Identify which cell holds the provided text, then report its (X, Y) central coordinate. 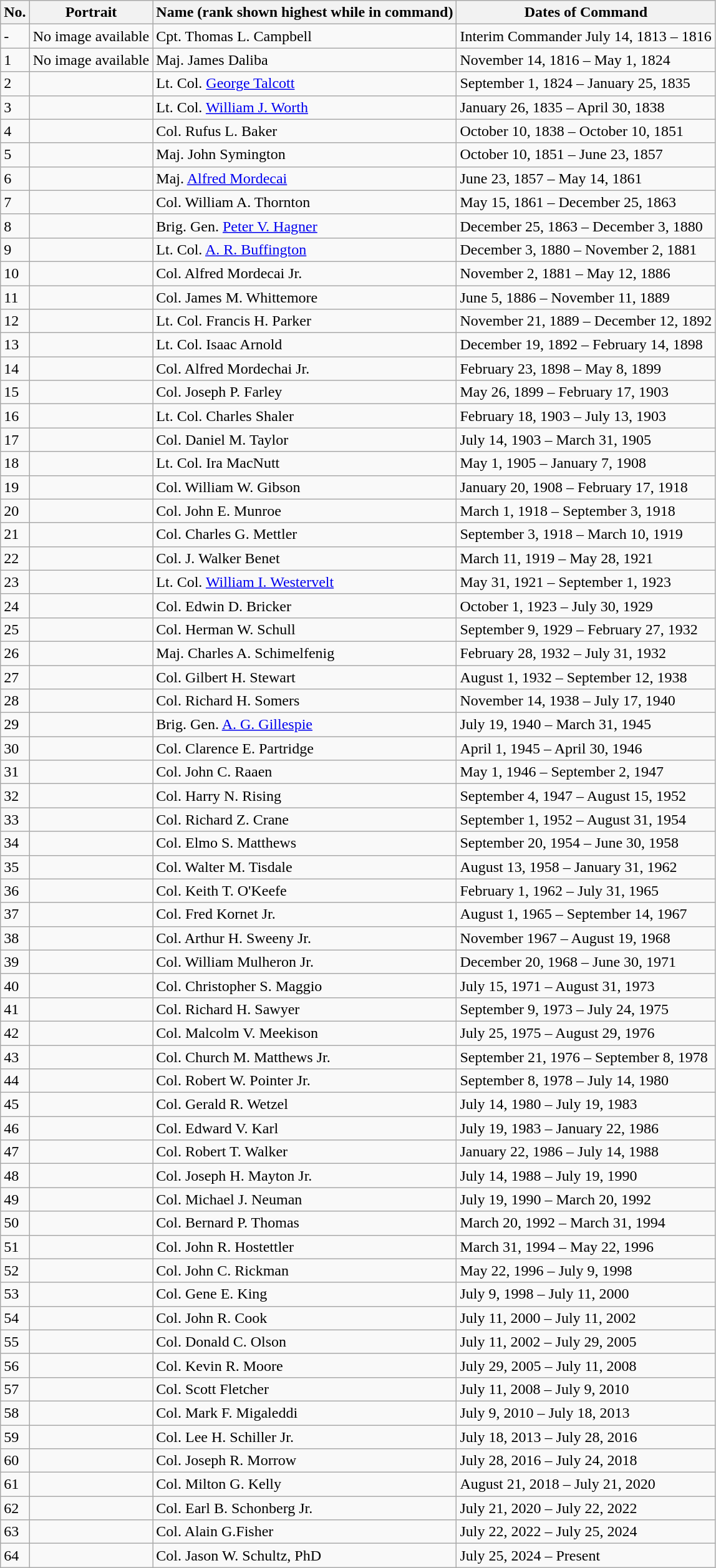
Col. Christopher S. Maggio (304, 985)
Col. Herman W. Schull (304, 629)
Col. Arthur H. Sweeny Jr. (304, 938)
June 23, 1857 – May 14, 1861 (586, 178)
Col. Keith T. O'Keefe (304, 891)
December 25, 1863 – December 3, 1880 (586, 226)
17 (15, 440)
16 (15, 416)
Cpt. Thomas L. Campbell (304, 36)
Col. Kevin R. Moore (304, 1365)
July 28, 2016 – July 24, 2018 (586, 1461)
25 (15, 629)
July 21, 2020 – July 22, 2022 (586, 1508)
64 (15, 1556)
Col. Alain G.Fisher (304, 1532)
September 8, 1978 – July 14, 1980 (586, 1081)
6 (15, 178)
Col. Gilbert H. Stewart (304, 677)
Col. William Mulheron Jr. (304, 962)
58 (15, 1413)
November 21, 1889 – December 12, 1892 (586, 321)
48 (15, 1176)
Lt. Col. William J. Worth (304, 107)
57 (15, 1389)
July 25, 1975 – August 29, 1976 (586, 1033)
Col. Charles G. Mettler (304, 535)
July 29, 2005 – July 11, 2008 (586, 1365)
Col. John R. Cook (304, 1318)
November 1967 – August 19, 1968 (586, 938)
21 (15, 535)
Col. Malcolm V. Meekison (304, 1033)
March 31, 1994 – May 22, 1996 (586, 1247)
19 (15, 487)
Lt. Col. Isaac Arnold (304, 345)
September 1, 1824 – January 25, 1835 (586, 84)
May 31, 1921 – September 1, 1923 (586, 582)
63 (15, 1532)
November 14, 1938 – July 17, 1940 (586, 701)
Portrait (91, 12)
July 18, 2013 – July 28, 2016 (586, 1436)
53 (15, 1294)
July 14, 1903 – March 31, 1905 (586, 440)
Col. Daniel M. Taylor (304, 440)
14 (15, 369)
Brig. Gen. A. G. Gillespie (304, 725)
4 (15, 131)
Col. Richard H. Somers (304, 701)
38 (15, 938)
July 15, 1971 – August 31, 1973 (586, 985)
Maj. James Daliba (304, 60)
Col. Walter M. Tisdale (304, 867)
Lt. Col. Ira MacNutt (304, 463)
Col. John E. Munroe (304, 511)
44 (15, 1081)
62 (15, 1508)
7 (15, 202)
22 (15, 558)
Col. Edwin D. Bricker (304, 606)
September 4, 1947 – August 15, 1952 (586, 796)
July 14, 1988 – July 19, 1990 (586, 1176)
24 (15, 606)
May 15, 1861 – December 25, 1863 (586, 202)
July 11, 2008 – July 9, 2010 (586, 1389)
Lt. Col. A. R. Buffington (304, 249)
July 14, 1980 – July 19, 1983 (586, 1105)
51 (15, 1247)
Brig. Gen. Peter V. Hagner (304, 226)
July 11, 2002 – July 29, 2005 (586, 1342)
January 26, 1835 – April 30, 1838 (586, 107)
41 (15, 1009)
September 20, 1954 – June 30, 1958 (586, 843)
12 (15, 321)
36 (15, 891)
August 1, 1965 – September 14, 1967 (586, 914)
34 (15, 843)
Lt. Col. Francis H. Parker (304, 321)
July 11, 2000 – July 11, 2002 (586, 1318)
5 (15, 155)
December 20, 1968 – June 30, 1971 (586, 962)
Lt. Col. William I. Westervelt (304, 582)
60 (15, 1461)
September 9, 1973 – July 24, 1975 (586, 1009)
Col. Earl B. Schonberg Jr. (304, 1508)
Col. Donald C. Olson (304, 1342)
August 13, 1958 – January 31, 1962 (586, 867)
61 (15, 1484)
18 (15, 463)
July 19, 1990 – March 20, 1992 (586, 1199)
Col. Milton G. Kelly (304, 1484)
Col. Joseph H. Mayton Jr. (304, 1176)
September 21, 1976 – September 8, 1978 (586, 1057)
8 (15, 226)
October 10, 1838 – October 10, 1851 (586, 131)
46 (15, 1128)
33 (15, 820)
Col. Joseph P. Farley (304, 392)
July 19, 1983 – January 22, 1986 (586, 1128)
February 18, 1903 – July 13, 1903 (586, 416)
March 1, 1918 – September 3, 1918 (586, 511)
November 2, 1881 – May 12, 1886 (586, 273)
Col. John C. Raaen (304, 772)
August 1, 1932 – September 12, 1938 (586, 677)
July 19, 1940 – March 31, 1945 (586, 725)
May 22, 1996 – July 9, 1998 (586, 1270)
July 25, 2024 – Present (586, 1556)
Col. Scott Fletcher (304, 1389)
April 1, 1945 – April 30, 1946 (586, 748)
40 (15, 985)
Col. Edward V. Karl (304, 1128)
31 (15, 772)
Col. Church M. Matthews Jr. (304, 1057)
Dates of Command (586, 12)
Col. Clarence E. Partridge (304, 748)
Name (rank shown highest while in command) (304, 12)
43 (15, 1057)
Col. James M. Whittemore (304, 298)
June 5, 1886 – November 11, 1889 (586, 298)
Col. Richard Z. Crane (304, 820)
Col. Harry N. Rising (304, 796)
September 1, 1952 – August 31, 1954 (586, 820)
Col. Alfred Mordecai Jr. (304, 273)
1 (15, 60)
35 (15, 867)
Col. Gene E. King (304, 1294)
27 (15, 677)
Col. Richard H. Sawyer (304, 1009)
January 22, 1986 – July 14, 1988 (586, 1152)
10 (15, 273)
Col. Bernard P. Thomas (304, 1223)
20 (15, 511)
December 19, 1892 – February 14, 1898 (586, 345)
37 (15, 914)
March 20, 1992 – March 31, 1994 (586, 1223)
32 (15, 796)
February 23, 1898 – May 8, 1899 (586, 369)
No. (15, 12)
February 28, 1932 – July 31, 1932 (586, 653)
September 3, 1918 – March 10, 1919 (586, 535)
Col. Mark F. Migaleddi (304, 1413)
October 1, 1923 – July 30, 1929 (586, 606)
11 (15, 298)
September 9, 1929 – February 27, 1932 (586, 629)
Col. William W. Gibson (304, 487)
26 (15, 653)
29 (15, 725)
59 (15, 1436)
2 (15, 84)
July 22, 2022 – July 25, 2024 (586, 1532)
39 (15, 962)
50 (15, 1223)
28 (15, 701)
54 (15, 1318)
Col. Alfred Mordechai Jr. (304, 369)
December 3, 1880 – November 2, 1881 (586, 249)
March 11, 1919 – May 28, 1921 (586, 558)
Col. Joseph R. Morrow (304, 1461)
15 (15, 392)
Maj. John Symington (304, 155)
May 26, 1899 – February 17, 1903 (586, 392)
49 (15, 1199)
Col. Elmo S. Matthews (304, 843)
July 9, 1998 – July 11, 2000 (586, 1294)
July 9, 2010 – July 18, 2013 (586, 1413)
56 (15, 1365)
Interim Commander July 14, 1813 – 1816 (586, 36)
May 1, 1946 – September 2, 1947 (586, 772)
13 (15, 345)
Lt. Col. Charles Shaler (304, 416)
Col. Michael J. Neuman (304, 1199)
Maj. Alfred Mordecai (304, 178)
Col. John R. Hostettler (304, 1247)
Col. Jason W. Schultz, PhD (304, 1556)
August 21, 2018 – July 21, 2020 (586, 1484)
9 (15, 249)
Maj. Charles A. Schimelfenig (304, 653)
Col. Robert T. Walker (304, 1152)
May 1, 1905 – January 7, 1908 (586, 463)
Col. Robert W. Pointer Jr. (304, 1081)
47 (15, 1152)
52 (15, 1270)
Col. J. Walker Benet (304, 558)
23 (15, 582)
Col. William A. Thornton (304, 202)
January 20, 1908 – February 17, 1918 (586, 487)
Col. Rufus L. Baker (304, 131)
55 (15, 1342)
3 (15, 107)
30 (15, 748)
Lt. Col. George Talcott (304, 84)
Col. Fred Kornet Jr. (304, 914)
42 (15, 1033)
Col. Gerald R. Wetzel (304, 1105)
Col. Lee H. Schiller Jr. (304, 1436)
45 (15, 1105)
February 1, 1962 – July 31, 1965 (586, 891)
Col. John C. Rickman (304, 1270)
October 10, 1851 – June 23, 1857 (586, 155)
November 14, 1816 – May 1, 1824 (586, 60)
- (15, 36)
